Search for the cell housing the specified text and yield its (x, y) center coordinate. 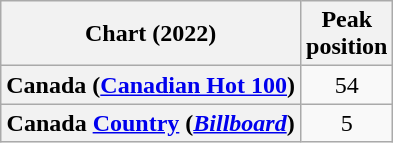
Chart (2022) (151, 34)
Peakposition (347, 34)
54 (347, 85)
Canada Country (Billboard) (151, 123)
5 (347, 123)
Canada (Canadian Hot 100) (151, 85)
